Capture the cell that displays the provided text and extract its [x, y] central coordinate. 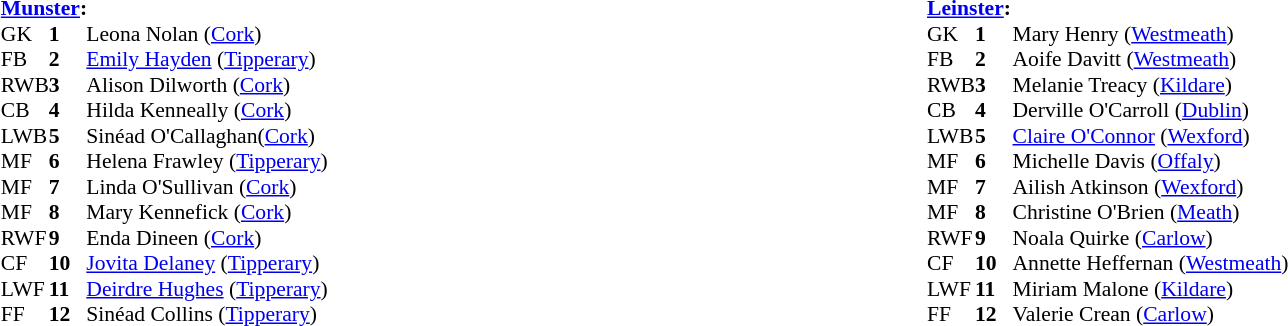
Jovita Delaney (Tipperary) [206, 263]
Deirdre Hughes (Tipperary) [206, 289]
Leona Nolan (Cork) [206, 34]
Enda Dineen (Cork) [206, 238]
Mary Kennefick (Cork) [206, 213]
Hilda Kenneally (Cork) [206, 111]
Helena Frawley (Tipperary) [206, 161]
Linda O'Sullivan (Cork) [206, 187]
Sinéad O'Callaghan(Cork) [206, 136]
Emily Hayden (Tipperary) [206, 59]
Alison Dilworth (Cork) [206, 85]
